Return the (x, y) coordinate for the center point of the cell that contains the specified text.  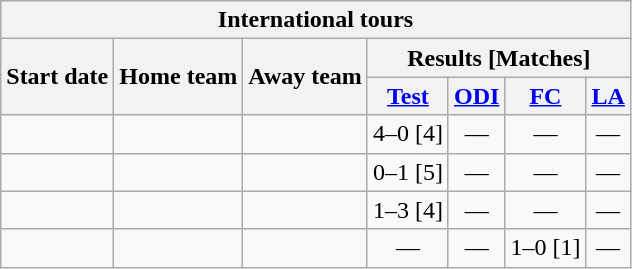
0–1 [5] (408, 172)
1–0 [1] (546, 248)
1–3 [4] (408, 210)
Start date (58, 77)
Away team (306, 77)
Home team (178, 77)
FC (546, 96)
ODI (476, 96)
LA (608, 96)
Test (408, 96)
Results [Matches] (498, 58)
International tours (316, 20)
4–0 [4] (408, 134)
